Return the [x, y] coordinate for the center point of the cell that contains the specified text.  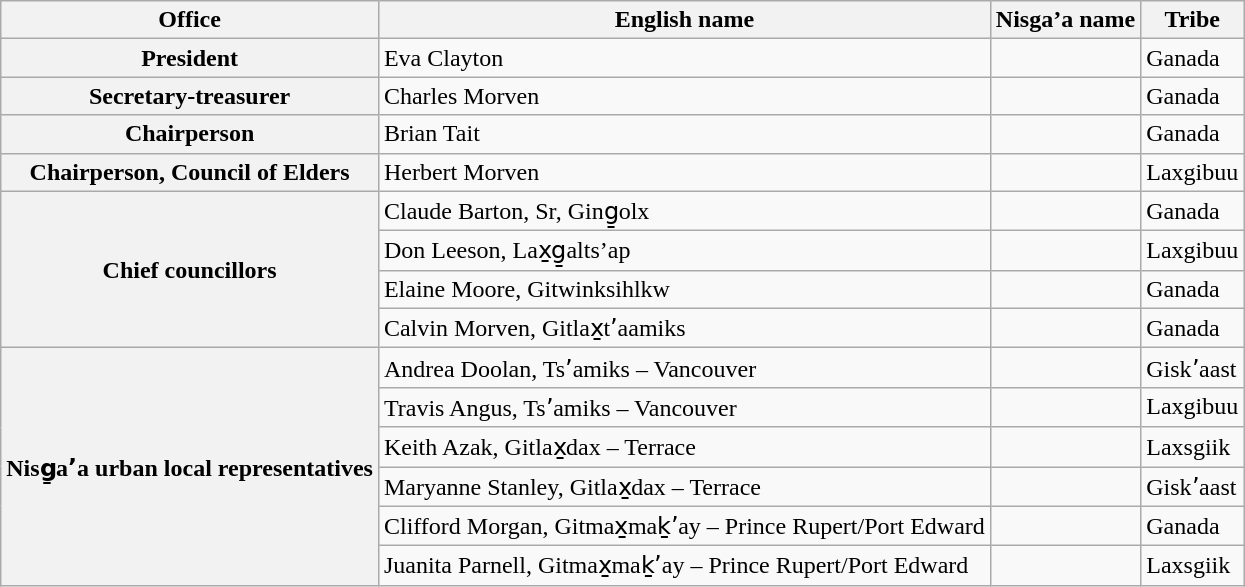
Don Leeson, Lax̱g̱alts’ap [684, 251]
Andrea Doolan, Tsʼamiks – Vancouver [684, 368]
English name [684, 20]
Juanita Parnell, Gitmax̱maḵʼay – Prince Rupert/Port Edward [684, 566]
Nisg̱aʼa urban local representatives [190, 466]
Secretary-treasurer [190, 96]
Maryanne Stanley, Gitlax̱dax – Terrace [684, 486]
Chairperson [190, 134]
Herbert Morven [684, 172]
President [190, 58]
Chief councillors [190, 270]
Nisga’a name [1065, 20]
Travis Angus, Tsʼamiks – Vancouver [684, 407]
Charles Morven [684, 96]
Keith Azak, Gitlax̱dax – Terrace [684, 447]
Eva Clayton [684, 58]
Brian Tait [684, 134]
Elaine Moore, Gitwinksihlkw [684, 289]
Tribe [1192, 20]
Claude Barton, Sr, Ging̱olx [684, 211]
Calvin Morven, Gitlax̱tʼaamiks [684, 328]
Chairperson, Council of Elders [190, 172]
Office [190, 20]
Clifford Morgan, Gitmax̱maḵʼay – Prince Rupert/Port Edward [684, 526]
